Search for the cell housing the specified text and yield its (x, y) center coordinate. 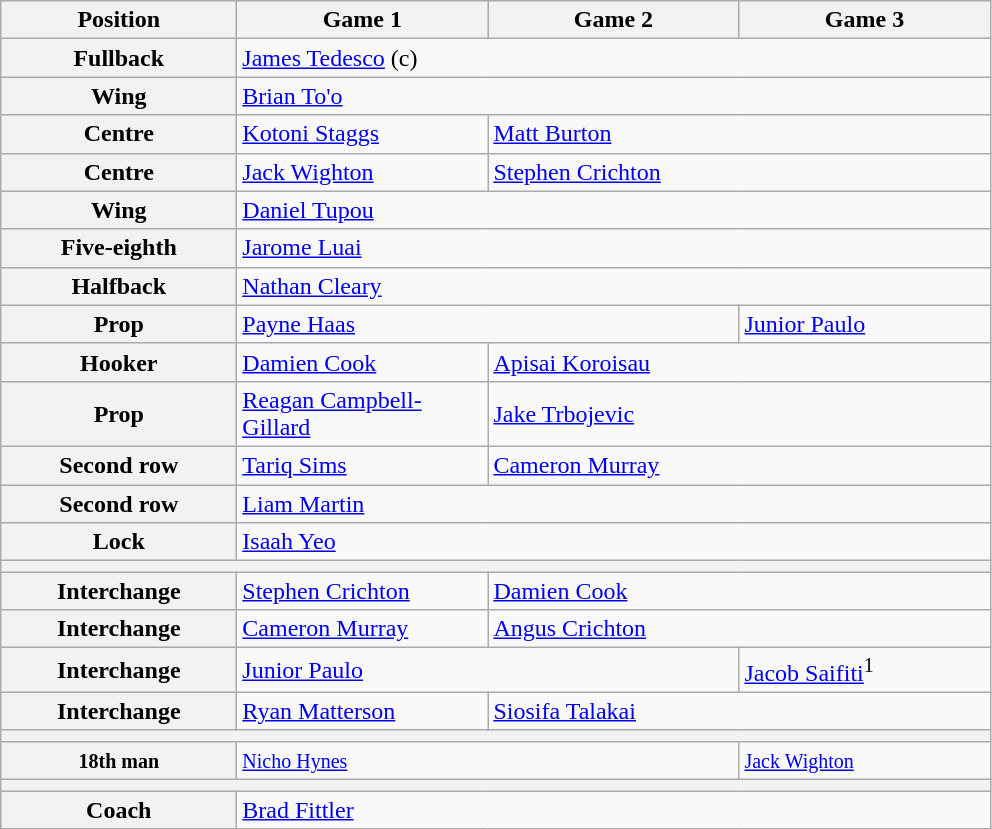
Nicho Hynes (488, 760)
Coach (119, 810)
Game 2 (614, 20)
Nathan Cleary (614, 286)
Ryan Matterson (362, 711)
James Tedesco (c) (614, 58)
Lock (119, 542)
Five-eighth (119, 248)
Daniel Tupou (614, 210)
Liam Martin (614, 503)
Game 1 (362, 20)
Game 3 (864, 20)
Reagan Campbell-Gillard (362, 414)
Angus Crichton (739, 629)
Brad Fittler (614, 810)
Jarome Luai (614, 248)
Position (119, 20)
Brian To'o (614, 96)
Jacob Saifiti1 (864, 670)
Tariq Sims (362, 465)
Fullback (119, 58)
Isaah Yeo (614, 542)
18th man (119, 760)
Halfback (119, 286)
Apisai Koroisau (739, 362)
Hooker (119, 362)
Payne Haas (488, 324)
Matt Burton (739, 134)
Siosifa Talakai (739, 711)
Jake Trbojevic (739, 414)
Kotoni Staggs (362, 134)
